Search for the cell housing the specified text and yield its (x, y) center coordinate. 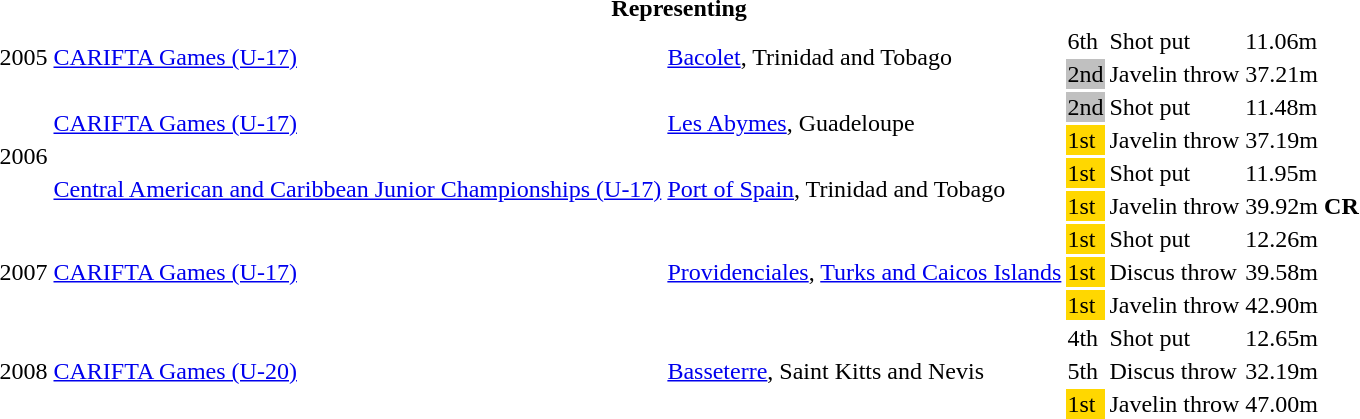
37.19m (1302, 140)
12.65m (1302, 338)
37.21m (1302, 74)
Providenciales, Turks and Caicos Islands (864, 272)
5th (1086, 371)
12.26m (1302, 239)
Port of Spain, Trinidad and Tobago (864, 190)
11.48m (1302, 107)
Central American and Caribbean Junior Championships (U-17) (358, 190)
CARIFTA Games (U-20) (358, 371)
42.90m (1302, 305)
Bacolet, Trinidad and Tobago (864, 58)
47.00m (1302, 404)
Basseterre, Saint Kitts and Nevis (864, 371)
6th (1086, 41)
4th (1086, 338)
Les Abymes, Guadeloupe (864, 124)
32.19m (1302, 371)
39.92m CR (1302, 206)
11.95m (1302, 173)
11.06m (1302, 41)
39.58m (1302, 272)
